Output the [X, Y] coordinate of the center of the cell containing the given text.  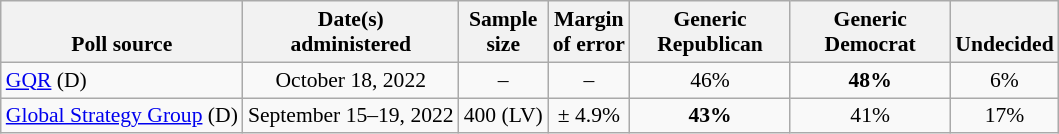
GenericRepublican [710, 32]
400 (LV) [504, 116]
GenericDemocrat [870, 32]
46% [710, 80]
Date(s)administered [351, 32]
Samplesize [504, 32]
Poll source [122, 32]
48% [870, 80]
Marginof error [589, 32]
October 18, 2022 [351, 80]
17% [1004, 116]
43% [710, 116]
September 15–19, 2022 [351, 116]
6% [1004, 80]
± 4.9% [589, 116]
Undecided [1004, 32]
GQR (D) [122, 80]
Global Strategy Group (D) [122, 116]
41% [870, 116]
